From the cell containing the given text, extract its center point as (x, y) coordinate. 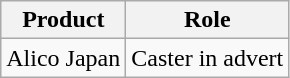
Caster in advert (208, 58)
Role (208, 20)
Alico Japan (64, 58)
Product (64, 20)
